For the text-containing cell, return its midpoint in (X, Y) coordinate format. 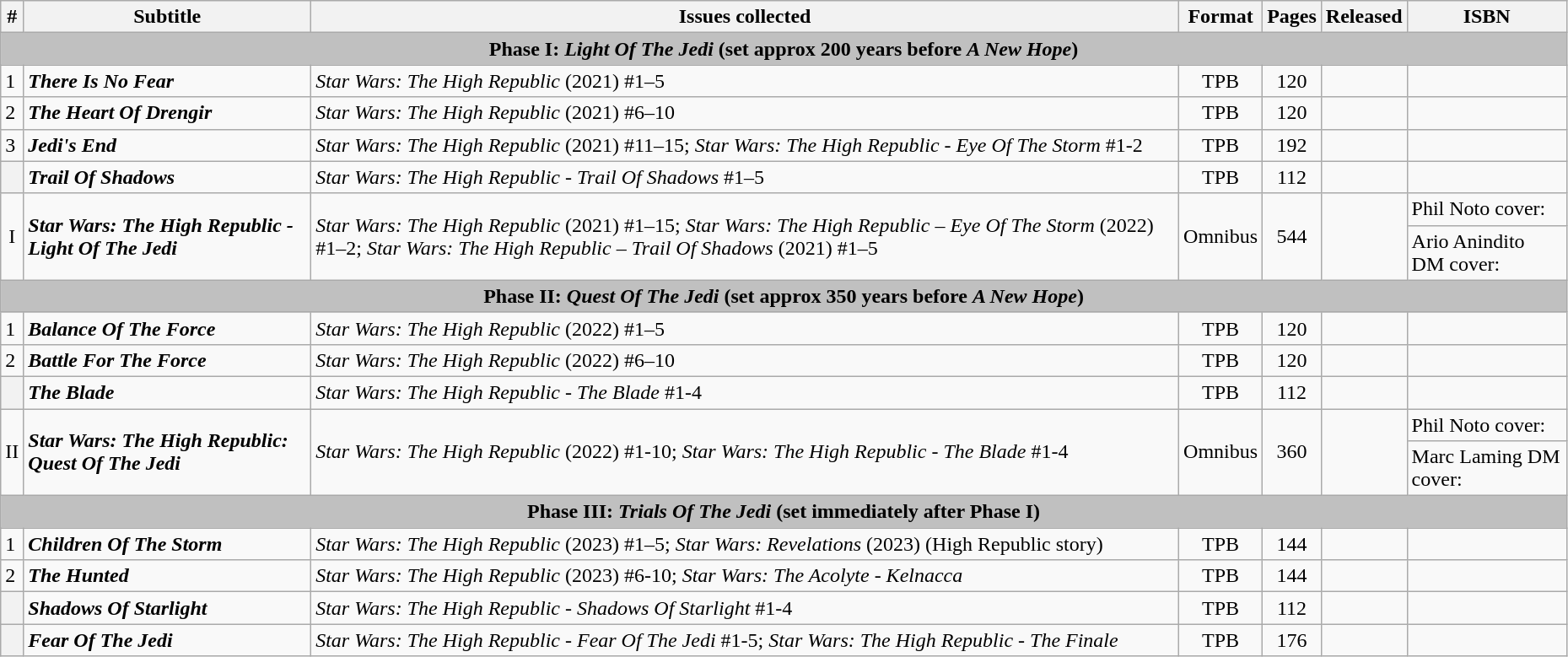
Format (1221, 17)
Pages (1292, 17)
Battle For The Force (167, 360)
Jedi's End (167, 145)
The Blade (167, 392)
Balance Of The Force (167, 328)
II (12, 452)
# (12, 17)
Phase III: Trials Of The Jedi (set immediately after Phase I) (784, 512)
3 (12, 145)
Star Wars: The High Republic (2021) #6–10 (746, 113)
Phase I: Light Of The Jedi (set approx 200 years before A New Hope) (784, 49)
Star Wars: The High Republic - Light Of The Jedi (167, 236)
There Is No Fear (167, 81)
176 (1292, 640)
Star Wars: The High Republic (2022) #6–10 (746, 360)
Star Wars: The High Republic - Shadows Of Starlight #1-4 (746, 608)
Shadows Of Starlight (167, 608)
I (12, 236)
Star Wars: The High Republic - Fear Of The Jedi #1-5; Star Wars: The High Republic - The Finale (746, 640)
360 (1292, 452)
544 (1292, 236)
Subtitle (167, 17)
Star Wars: The High Republic - Trail Of Shadows #1–5 (746, 177)
Marc Laming DM cover: (1486, 469)
The Heart Of Drengir (167, 113)
Children Of The Storm (167, 544)
Star Wars: The High Republic (2021) #1–5 (746, 81)
Star Wars: The High Republic: Quest Of The Jedi (167, 452)
The Hunted (167, 576)
Star Wars: The High Republic - The Blade #1-4 (746, 392)
Star Wars: The High Republic (2023) #6-10; Star Wars: The Acolyte - Kelnacca (746, 576)
Issues collected (746, 17)
ISBN (1486, 17)
Star Wars: The High Republic (2022) #1–5 (746, 328)
Fear Of The Jedi (167, 640)
Released (1364, 17)
Trail Of Shadows (167, 177)
192 (1292, 145)
Ario Anindito DM cover: (1486, 253)
Star Wars: The High Republic (2021) #11–15; Star Wars: The High Republic - Eye Of The Storm #1-2 (746, 145)
Phase II: Quest Of The Jedi (set approx 350 years before A New Hope) (784, 296)
Star Wars: The High Republic (2022) #1-10; Star Wars: The High Republic - The Blade #1-4 (746, 452)
Star Wars: The High Republic (2023) #1–5; Star Wars: Revelations (2023) (High Republic story) (746, 544)
